Locate the cell with the specified text and output its [X, Y] center coordinate. 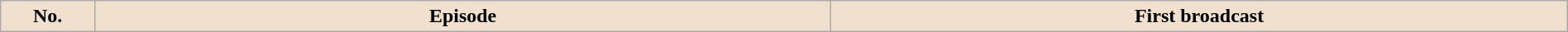
No. [48, 16]
First broadcast [1199, 16]
Episode [462, 16]
